Extract the (x, y) coordinate from the center of the cell holding the provided text.  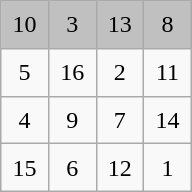
3 (72, 25)
5 (25, 72)
10 (25, 25)
14 (168, 120)
12 (120, 168)
1 (168, 168)
7 (120, 120)
16 (72, 72)
6 (72, 168)
15 (25, 168)
13 (120, 25)
2 (120, 72)
8 (168, 25)
11 (168, 72)
4 (25, 120)
9 (72, 120)
